From the cell containing the given text, extract its center point as [x, y] coordinate. 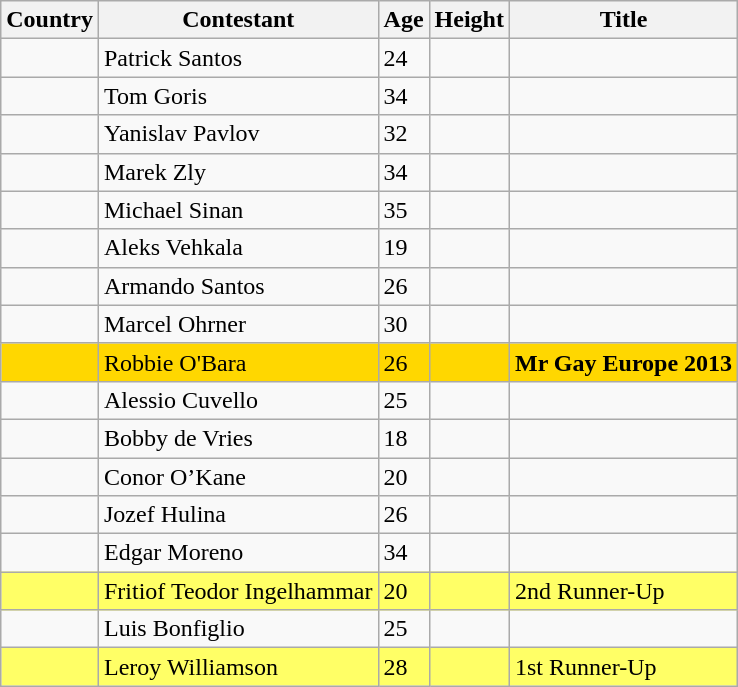
30 [404, 324]
Leroy Williamson [238, 667]
Alessio Cuvello [238, 400]
Robbie O'Bara [238, 362]
Age [404, 20]
Marek Zly [238, 172]
Conor O’Kane [238, 477]
Height [469, 20]
Edgar Moreno [238, 553]
24 [404, 58]
Fritiof Teodor Ingelhammar [238, 591]
18 [404, 438]
Aleks Vehkala [238, 248]
Tom Goris [238, 96]
Patrick Santos [238, 58]
19 [404, 248]
Marcel Ohrner [238, 324]
Country [50, 20]
2nd Runner-Up [623, 591]
Jozef Hulina [238, 515]
Michael Sinan [238, 210]
1st Runner-Up [623, 667]
Yanislav Pavlov [238, 134]
Title [623, 20]
Mr Gay Europe 2013 [623, 362]
28 [404, 667]
35 [404, 210]
Bobby de Vries [238, 438]
Armando Santos [238, 286]
32 [404, 134]
Luis Bonfiglio [238, 629]
Contestant [238, 20]
